Extract the [X, Y] coordinate from the center of the cell holding the provided text.  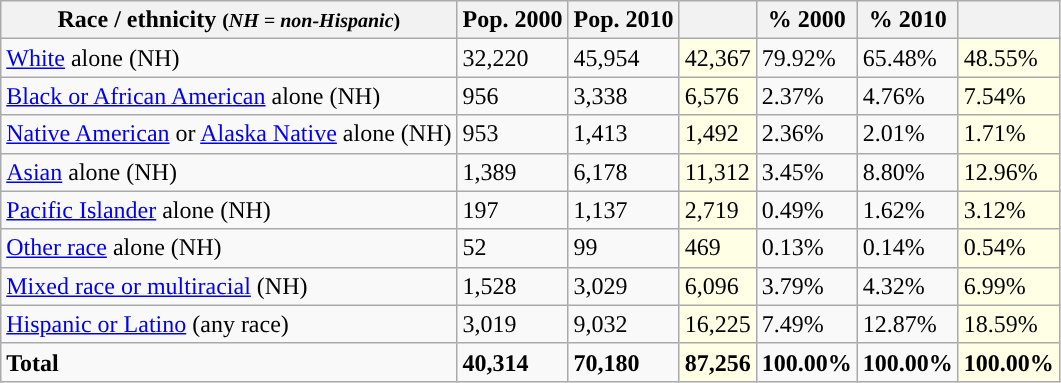
953 [512, 134]
Native American or Alaska Native alone (NH) [229, 134]
4.76% [908, 96]
65.48% [908, 58]
45,954 [624, 58]
8.80% [908, 172]
9,032 [624, 324]
7.54% [1008, 96]
3.45% [806, 172]
3.79% [806, 286]
79.92% [806, 58]
7.49% [806, 324]
2.36% [806, 134]
0.54% [1008, 248]
42,367 [718, 58]
Total [229, 362]
197 [512, 210]
48.55% [1008, 58]
1,492 [718, 134]
Pop. 2010 [624, 20]
6,096 [718, 286]
11,312 [718, 172]
% 2010 [908, 20]
70,180 [624, 362]
12.96% [1008, 172]
3.12% [1008, 210]
1.62% [908, 210]
3,029 [624, 286]
Other race alone (NH) [229, 248]
52 [512, 248]
% 2000 [806, 20]
6,178 [624, 172]
0.49% [806, 210]
469 [718, 248]
99 [624, 248]
Black or African American alone (NH) [229, 96]
1.71% [1008, 134]
1,137 [624, 210]
2.37% [806, 96]
40,314 [512, 362]
16,225 [718, 324]
Race / ethnicity (NH = non-Hispanic) [229, 20]
12.87% [908, 324]
Asian alone (NH) [229, 172]
1,389 [512, 172]
0.13% [806, 248]
White alone (NH) [229, 58]
956 [512, 96]
4.32% [908, 286]
6.99% [1008, 286]
32,220 [512, 58]
1,528 [512, 286]
0.14% [908, 248]
2.01% [908, 134]
3,019 [512, 324]
1,413 [624, 134]
3,338 [624, 96]
2,719 [718, 210]
Pop. 2000 [512, 20]
Pacific Islander alone (NH) [229, 210]
18.59% [1008, 324]
87,256 [718, 362]
Mixed race or multiracial (NH) [229, 286]
Hispanic or Latino (any race) [229, 324]
6,576 [718, 96]
